Search for the cell housing the specified text and yield its (x, y) center coordinate. 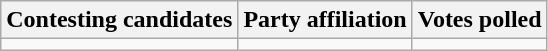
Contesting candidates (120, 20)
Votes polled (480, 20)
Party affiliation (325, 20)
